Determine the [x, y] coordinate at the center of the cell enclosing the given text.  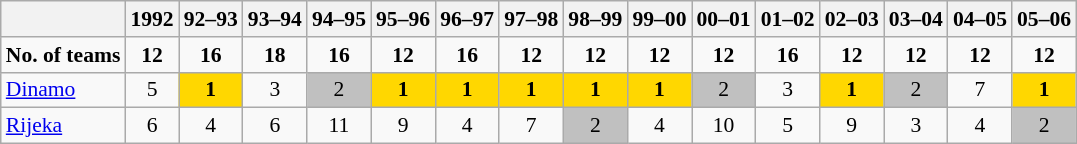
97–98 [531, 19]
99–00 [659, 19]
Dinamo [64, 90]
Rijeka [64, 126]
1992 [152, 19]
93–94 [275, 19]
98–99 [595, 19]
94–95 [339, 19]
95–96 [403, 19]
00–01 [724, 19]
18 [275, 55]
05–06 [1044, 19]
01–02 [788, 19]
96–97 [467, 19]
92–93 [211, 19]
11 [339, 126]
10 [724, 126]
04–05 [980, 19]
No. of teams [64, 55]
03–04 [916, 19]
02–03 [852, 19]
